Find where the given text appears and provide that cell's center as (X, Y) coordinate. 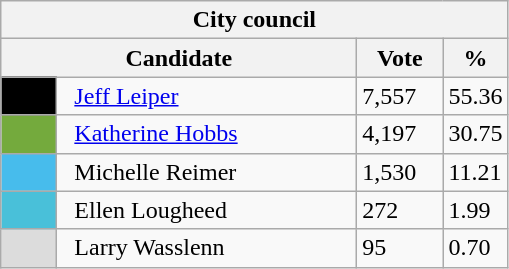
30.75 (476, 134)
Candidate (179, 58)
Ellen Lougheed (207, 210)
Larry Wasslenn (207, 248)
1,530 (400, 172)
Katherine Hobbs (207, 134)
% (476, 58)
City council (254, 20)
7,557 (400, 96)
Jeff Leiper (207, 96)
272 (400, 210)
55.36 (476, 96)
11.21 (476, 172)
0.70 (476, 248)
1.99 (476, 210)
Vote (400, 58)
Michelle Reimer (207, 172)
4,197 (400, 134)
95 (400, 248)
